Search for the cell housing the specified text and yield its [x, y] center coordinate. 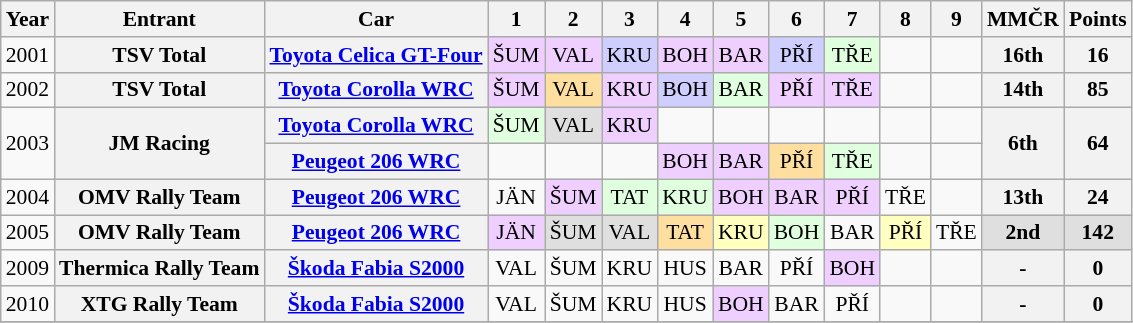
16 [1098, 55]
MMČR [1023, 19]
JM Racing [159, 144]
3 [630, 19]
1 [516, 19]
2nd [1023, 233]
24 [1098, 197]
7 [852, 19]
85 [1098, 90]
5 [741, 19]
16th [1023, 55]
9 [956, 19]
2005 [28, 233]
2001 [28, 55]
Year [28, 19]
2002 [28, 90]
2010 [28, 304]
2009 [28, 269]
8 [906, 19]
13th [1023, 197]
2 [574, 19]
4 [685, 19]
Toyota Celica GT-Four [376, 55]
64 [1098, 144]
2004 [28, 197]
142 [1098, 233]
Thermica Rally Team [159, 269]
Car [376, 19]
Points [1098, 19]
6th [1023, 144]
6 [797, 19]
XTG Rally Team [159, 304]
2003 [28, 144]
Entrant [159, 19]
14th [1023, 90]
